Identify which cell holds the provided text, then report its (x, y) central coordinate. 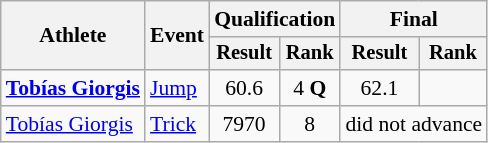
Jump (177, 88)
Qualification (274, 19)
7970 (244, 124)
Event (177, 36)
did not advance (414, 124)
8 (310, 124)
62.1 (379, 88)
60.6 (244, 88)
Final (414, 19)
4 Q (310, 88)
Athlete (73, 36)
Trick (177, 124)
